Return (x, y) of the center of cell containing provided text 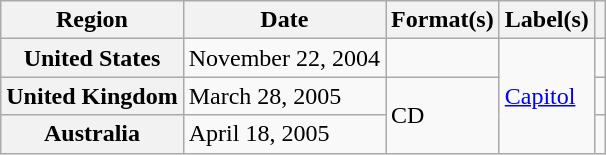
March 28, 2005 (284, 96)
Capitol (546, 96)
April 18, 2005 (284, 134)
Label(s) (546, 20)
Region (92, 20)
United States (92, 58)
Date (284, 20)
November 22, 2004 (284, 58)
Format(s) (443, 20)
United Kingdom (92, 96)
Australia (92, 134)
CD (443, 115)
